Identify which cell holds the provided text, then report its [x, y] central coordinate. 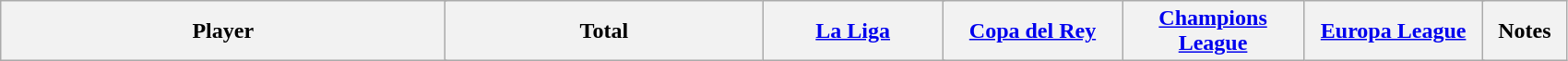
Copa del Rey [1032, 31]
Player [223, 31]
Europa League [1394, 31]
La Liga [853, 31]
Champions League [1212, 31]
Total [604, 31]
Notes [1526, 31]
